Return (x, y) of the center of cell containing provided text 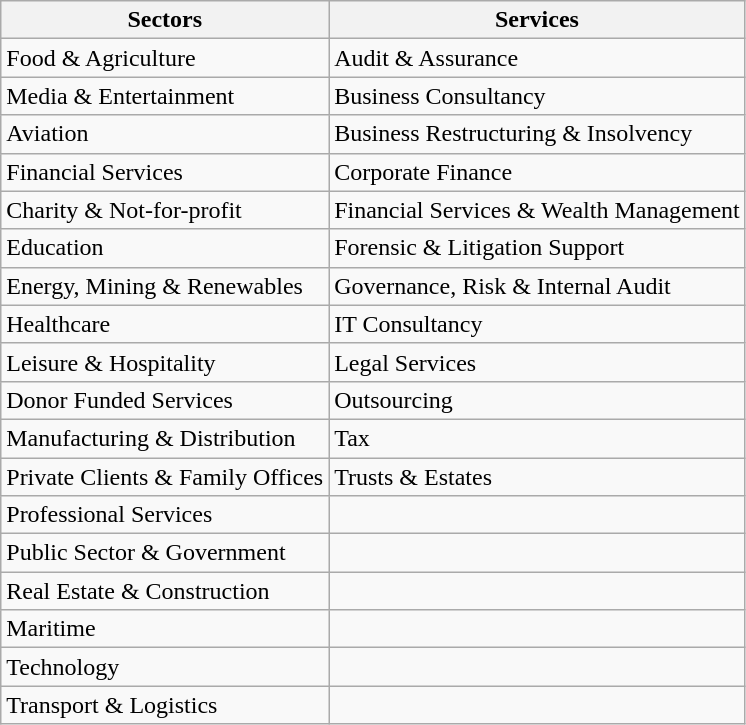
Leisure & Hospitality (165, 362)
Donor Funded Services (165, 400)
Public Sector & Government (165, 553)
Technology (165, 667)
Energy, Mining & Renewables (165, 286)
Professional Services (165, 515)
Financial Services & Wealth Management (538, 210)
Aviation (165, 134)
Audit & Assurance (538, 58)
Business Restructuring & Insolvency (538, 134)
Charity & Not-for-profit (165, 210)
Manufacturing & Distribution (165, 438)
IT Consultancy (538, 324)
Legal Services (538, 362)
Sectors (165, 20)
Business Consultancy (538, 96)
Corporate Finance (538, 172)
Outsourcing (538, 400)
Private Clients & Family Offices (165, 477)
Food & Agriculture (165, 58)
Trusts & Estates (538, 477)
Governance, Risk & Internal Audit (538, 286)
Transport & Logistics (165, 705)
Media & Entertainment (165, 96)
Forensic & Litigation Support (538, 248)
Tax (538, 438)
Maritime (165, 629)
Services (538, 20)
Real Estate & Construction (165, 591)
Education (165, 248)
Financial Services (165, 172)
Healthcare (165, 324)
